Return the (x, y) coordinate for the center point of the cell that contains the specified text.  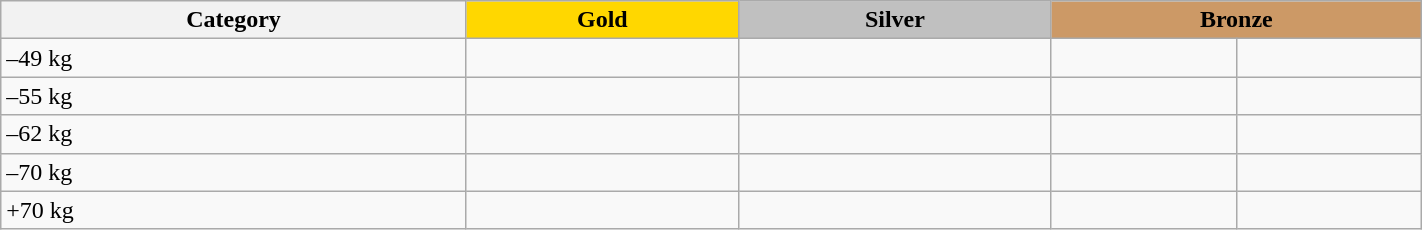
–70 kg (234, 172)
Category (234, 20)
Gold (602, 20)
Bronze (1236, 20)
–55 kg (234, 96)
–62 kg (234, 134)
Silver (894, 20)
–49 kg (234, 58)
+70 kg (234, 210)
